Output the [x, y] coordinate of the center of the cell containing the given text.  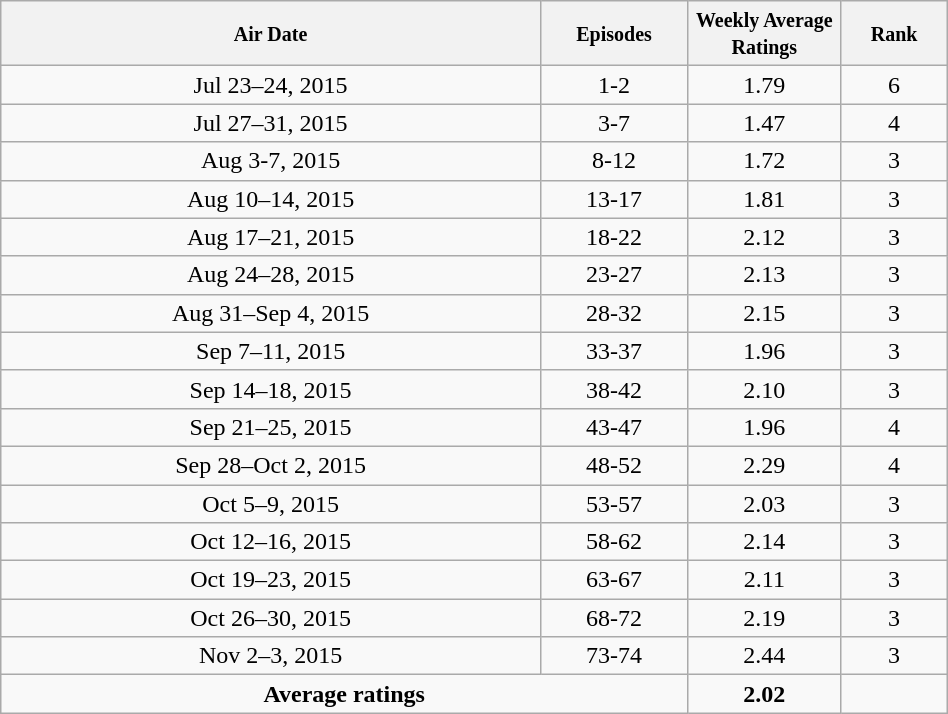
Aug 24–28, 2015 [271, 275]
Aug 10–14, 2015 [271, 199]
43-47 [614, 427]
18-22 [614, 237]
Aug 17–21, 2015 [271, 237]
Oct 12–16, 2015 [271, 542]
Nov 2–3, 2015 [271, 656]
1.79 [764, 85]
58-62 [614, 542]
Aug 31–Sep 4, 2015 [271, 313]
1.81 [764, 199]
Sep 7–11, 2015 [271, 351]
Aug 3-7, 2015 [271, 161]
Sep 14–18, 2015 [271, 389]
63-67 [614, 580]
2.11 [764, 580]
48-52 [614, 465]
Sep 21–25, 2015 [271, 427]
2.29 [764, 465]
2.02 [764, 694]
28-32 [614, 313]
2.44 [764, 656]
Jul 23–24, 2015 [271, 85]
2.15 [764, 313]
1.72 [764, 161]
23-27 [614, 275]
Jul 27–31, 2015 [271, 123]
1-2 [614, 85]
2.12 [764, 237]
68-72 [614, 618]
2.13 [764, 275]
8-12 [614, 161]
33-37 [614, 351]
Sep 28–Oct 2, 2015 [271, 465]
Episodes [614, 34]
Oct 19–23, 2015 [271, 580]
Rank [894, 34]
53-57 [614, 503]
Oct 26–30, 2015 [271, 618]
1.47 [764, 123]
2.03 [764, 503]
13-17 [614, 199]
2.14 [764, 542]
Weekly Average Ratings [764, 34]
Average ratings [344, 694]
6 [894, 85]
Air Date [271, 34]
38-42 [614, 389]
2.19 [764, 618]
Oct 5–9, 2015 [271, 503]
2.10 [764, 389]
3-7 [614, 123]
73-74 [614, 656]
